Detect which cell encompasses the target text, then output its [x, y] center coordinate. 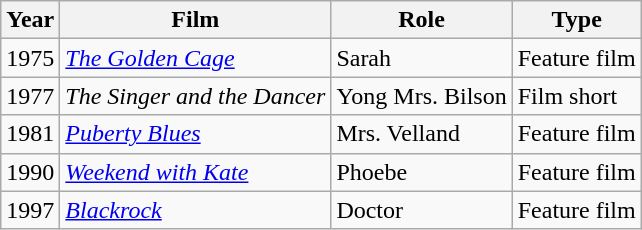
1981 [30, 134]
1975 [30, 58]
The Golden Cage [196, 58]
1977 [30, 96]
Doctor [422, 210]
Sarah [422, 58]
Type [576, 20]
Film short [576, 96]
Role [422, 20]
The Singer and the Dancer [196, 96]
Blackrock [196, 210]
Film [196, 20]
Puberty Blues [196, 134]
Weekend with Kate [196, 172]
1997 [30, 210]
Mrs. Velland [422, 134]
Yong Mrs. Bilson [422, 96]
Year [30, 20]
Phoebe [422, 172]
1990 [30, 172]
